Locate the cell with the specified text and output its (x, y) center coordinate. 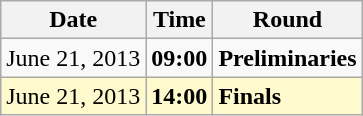
Time (180, 20)
Date (74, 20)
Preliminaries (288, 58)
09:00 (180, 58)
14:00 (180, 96)
Round (288, 20)
Finals (288, 96)
